Search for the cell housing the specified text and yield its [x, y] center coordinate. 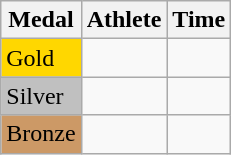
Medal [41, 20]
Silver [41, 96]
Time [199, 20]
Gold [41, 58]
Bronze [41, 134]
Athlete [124, 20]
